Provide the [X, Y] coordinate of the cell's center where the given text is located.  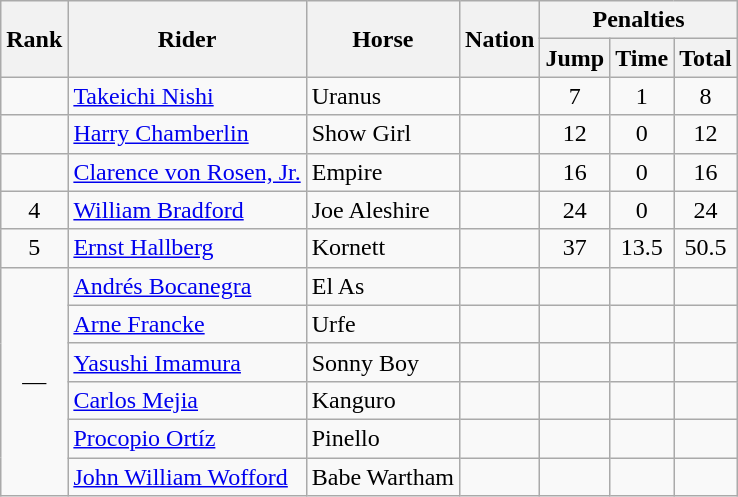
50.5 [706, 248]
Horse [382, 39]
37 [575, 248]
1 [642, 96]
Kanguro [382, 400]
Uranus [382, 96]
Takeichi Nishi [187, 96]
William Bradford [187, 210]
Arne Francke [187, 324]
Rank [34, 39]
El As [382, 286]
Pinello [382, 438]
— [34, 381]
8 [706, 96]
Clarence von Rosen, Jr. [187, 172]
Time [642, 58]
Empire [382, 172]
Nation [500, 39]
Kornett [382, 248]
Procopio Ortíz [187, 438]
Babe Wartham [382, 477]
Carlos Mejia [187, 400]
5 [34, 248]
7 [575, 96]
Total [706, 58]
Andrés Bocanegra [187, 286]
John William Wofford [187, 477]
Penalties [638, 20]
Rider [187, 39]
Sonny Boy [382, 362]
13.5 [642, 248]
Show Girl [382, 134]
Urfe [382, 324]
Joe Aleshire [382, 210]
Jump [575, 58]
Yasushi Imamura [187, 362]
4 [34, 210]
Harry Chamberlin [187, 134]
Ernst Hallberg [187, 248]
